Pinpoint the cell where the given text exists, returning its [x, y] midpoint coordinate. 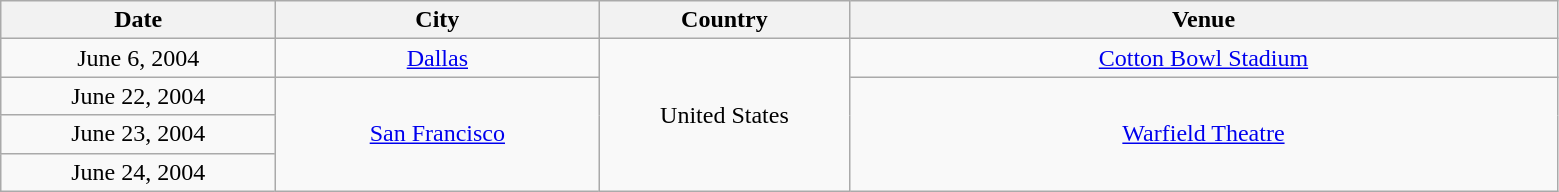
June 23, 2004 [138, 134]
Date [138, 20]
Country [724, 20]
City [438, 20]
Venue [1204, 20]
June 6, 2004 [138, 58]
Warfield Theatre [1204, 134]
San Francisco [438, 134]
June 22, 2004 [138, 96]
Dallas [438, 58]
June 24, 2004 [138, 172]
Cotton Bowl Stadium [1204, 58]
United States [724, 115]
